Determine the [X, Y] coordinate at the center of the cell enclosing the given text.  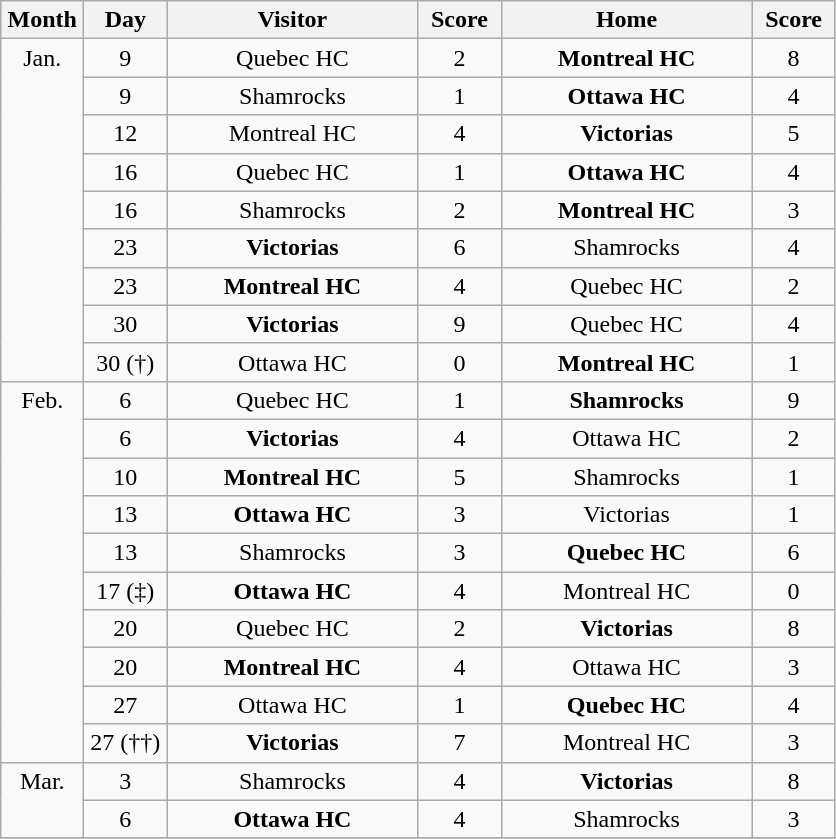
27 [126, 705]
17 (‡) [126, 591]
12 [126, 134]
Mar. [42, 800]
30 [126, 324]
10 [126, 477]
Feb. [42, 572]
Day [126, 20]
30 (†) [126, 362]
27 (††) [126, 743]
Visitor [292, 20]
Month [42, 20]
Home [626, 20]
7 [460, 743]
Jan. [42, 210]
